Pinpoint the cell where the given text exists, returning its (x, y) midpoint coordinate. 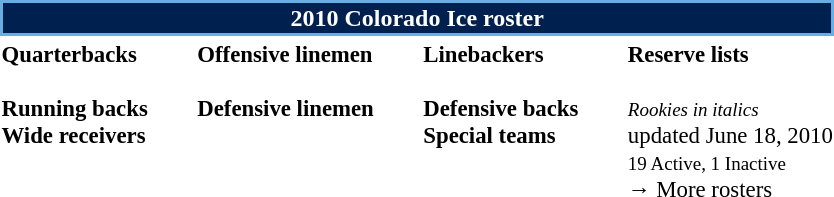
2010 Colorado Ice roster (417, 18)
